Find where the given text appears and provide that cell's center as [X, Y] coordinate. 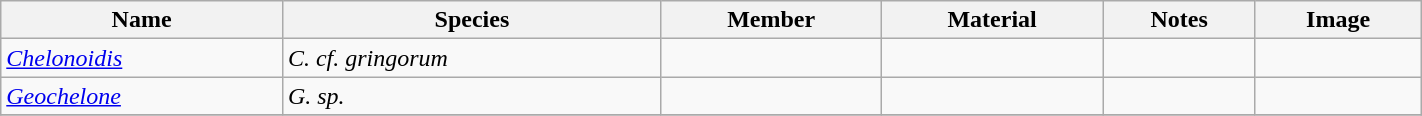
Species [472, 20]
Material [992, 20]
G. sp. [472, 96]
C. cf. gringorum [472, 58]
Name [142, 20]
Chelonoidis [142, 58]
Member [770, 20]
Geochelone [142, 96]
Image [1338, 20]
Notes [1179, 20]
